From the cell containing the given text, extract its center point as [x, y] coordinate. 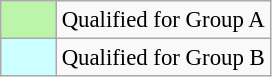
Qualified for Group B [163, 58]
Qualified for Group A [163, 20]
